Find where the given text appears and provide that cell's center as (x, y) coordinate. 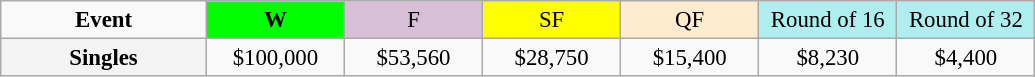
QF (690, 20)
SF (552, 20)
$4,400 (966, 58)
$28,750 (552, 58)
$8,230 (828, 58)
$53,560 (413, 58)
Round of 16 (828, 20)
Singles (104, 58)
Event (104, 20)
$100,000 (275, 58)
Round of 32 (966, 20)
W (275, 20)
$15,400 (690, 58)
F (413, 20)
